Detect which cell encompasses the target text, then output its [X, Y] center coordinate. 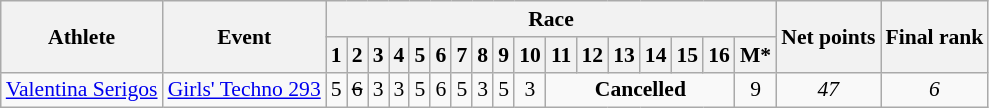
4 [400, 55]
15 [688, 55]
12 [592, 55]
Valentina Serigos [82, 90]
Event [244, 36]
14 [656, 55]
1 [336, 55]
47 [828, 90]
Race [551, 19]
Athlete [82, 36]
11 [562, 55]
7 [462, 55]
Girls' Techno 293 [244, 90]
Final rank [934, 36]
13 [624, 55]
M* [756, 55]
2 [358, 55]
8 [482, 55]
Cancelled [640, 90]
10 [530, 55]
Net points [828, 36]
16 [719, 55]
